From the cell containing the given text, extract its center point as [X, Y] coordinate. 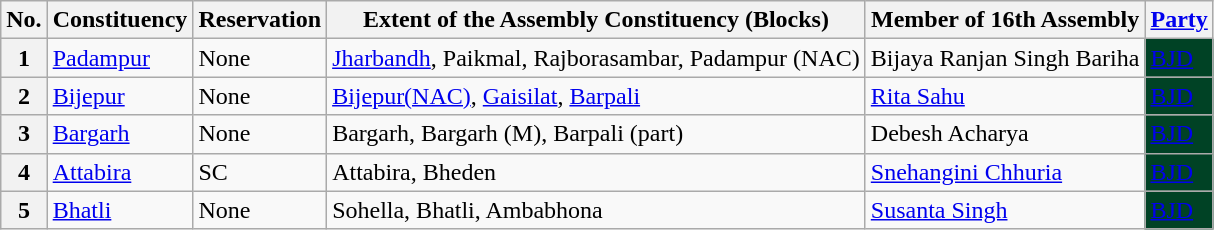
4 [24, 172]
Susanta Singh [1005, 210]
Padampur [120, 58]
Attabira [120, 172]
Attabira, Bheden [596, 172]
Sohella, Bhatli, Ambabhona [596, 210]
Reservation [260, 20]
No. [24, 20]
Party [1179, 20]
Bijepur [120, 96]
Jharbandh, Paikmal, Rajborasambar, Padampur (NAC) [596, 58]
Snehangini Chhuria [1005, 172]
Bijaya Ranjan Singh Bariha [1005, 58]
SC [260, 172]
Bargarh, Bargarh (M), Barpali (part) [596, 134]
1 [24, 58]
5 [24, 210]
Constituency [120, 20]
Bijepur(NAC), Gaisilat, Barpali [596, 96]
Bhatli [120, 210]
Member of 16th Assembly [1005, 20]
Rita Sahu [1005, 96]
Debesh Acharya [1005, 134]
Bargarh [120, 134]
3 [24, 134]
Extent of the Assembly Constituency (Blocks) [596, 20]
2 [24, 96]
